From the cell containing the given text, extract its center point as (x, y) coordinate. 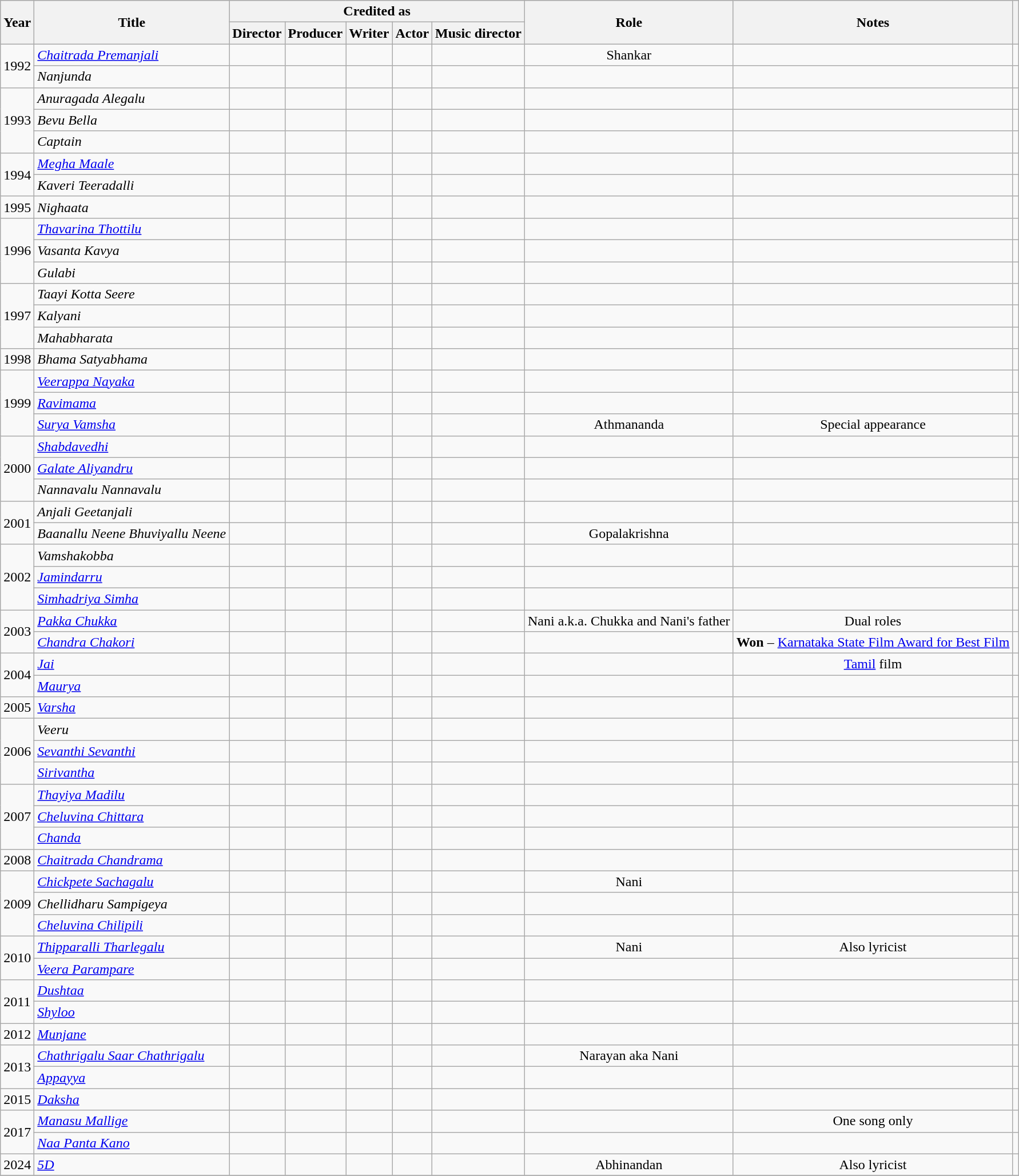
Bhama Satyabhama (132, 360)
Ravimama (132, 403)
Gopalakrishna (629, 533)
Veeru (132, 729)
Simhadriya Simha (132, 599)
2007 (17, 816)
Producer (316, 33)
Chellidharu Sampigeya (132, 903)
2011 (17, 1002)
Baanallu Neene Bhuviyallu Neene (132, 533)
Nighaata (132, 207)
Veerappa Nayaka (132, 381)
Cheluvina Chilipili (132, 925)
Nannavalu Nannavalu (132, 490)
Abhinandan (629, 1165)
Chandra Chakori (132, 643)
Nanjunda (132, 77)
Kalyani (132, 316)
Varsha (132, 708)
Title (132, 22)
Chaitrada Premanjali (132, 55)
Maurya (132, 686)
Nani a.k.a. Chukka and Nani's father (629, 620)
1997 (17, 316)
2012 (17, 1034)
Chathrigalu Saar Chathrigalu (132, 1056)
2006 (17, 751)
One song only (873, 1121)
Anuragada Alegalu (132, 98)
Pakka Chukka (132, 620)
Naa Panta Kano (132, 1143)
Daksha (132, 1099)
Vamshakobba (132, 555)
Bevu Bella (132, 120)
Appayya (132, 1078)
Gulabi (132, 273)
Manasu Mallige (132, 1121)
2001 (17, 523)
Year (17, 22)
2015 (17, 1099)
1995 (17, 207)
Actor (412, 33)
Kaveri Teeradalli (132, 185)
2009 (17, 903)
Taayi Kotta Seere (132, 294)
2008 (17, 860)
Thayiya Madilu (132, 795)
Chickpete Sachagalu (132, 882)
Megha Maale (132, 164)
Cheluvina Chittara (132, 816)
2004 (17, 675)
Won – Karnataka State Film Award for Best Film (873, 643)
Galate Aliyandru (132, 468)
2002 (17, 577)
Thavarina Thottilu (132, 229)
Vasanta Kavya (132, 250)
2003 (17, 631)
1996 (17, 250)
Captain (132, 142)
Sevanthi Sevanthi (132, 751)
Chanda (132, 838)
2024 (17, 1165)
Munjane (132, 1034)
Credited as (377, 11)
Chaitrada Chandrama (132, 860)
Shabdavedhi (132, 447)
Sirivantha (132, 773)
Tamil film (873, 664)
Jai (132, 664)
Surya Vamsha (132, 425)
1993 (17, 120)
2013 (17, 1067)
Shankar (629, 55)
Director (257, 33)
Role (629, 22)
Dual roles (873, 620)
2010 (17, 958)
1999 (17, 403)
Veera Parampare (132, 969)
2005 (17, 708)
Athmananda (629, 425)
Thipparalli Tharlegalu (132, 947)
1992 (17, 66)
Music director (479, 33)
Writer (369, 33)
Anjali Geetanjali (132, 512)
1998 (17, 360)
1994 (17, 174)
Jamindarru (132, 577)
Shyloo (132, 1012)
2017 (17, 1132)
Special appearance (873, 425)
Dushtaa (132, 991)
Narayan aka Nani (629, 1056)
Notes (873, 22)
5D (132, 1165)
Mahabharata (132, 338)
2000 (17, 468)
